Extract the (x, y) coordinate from the center of the cell holding the provided text.  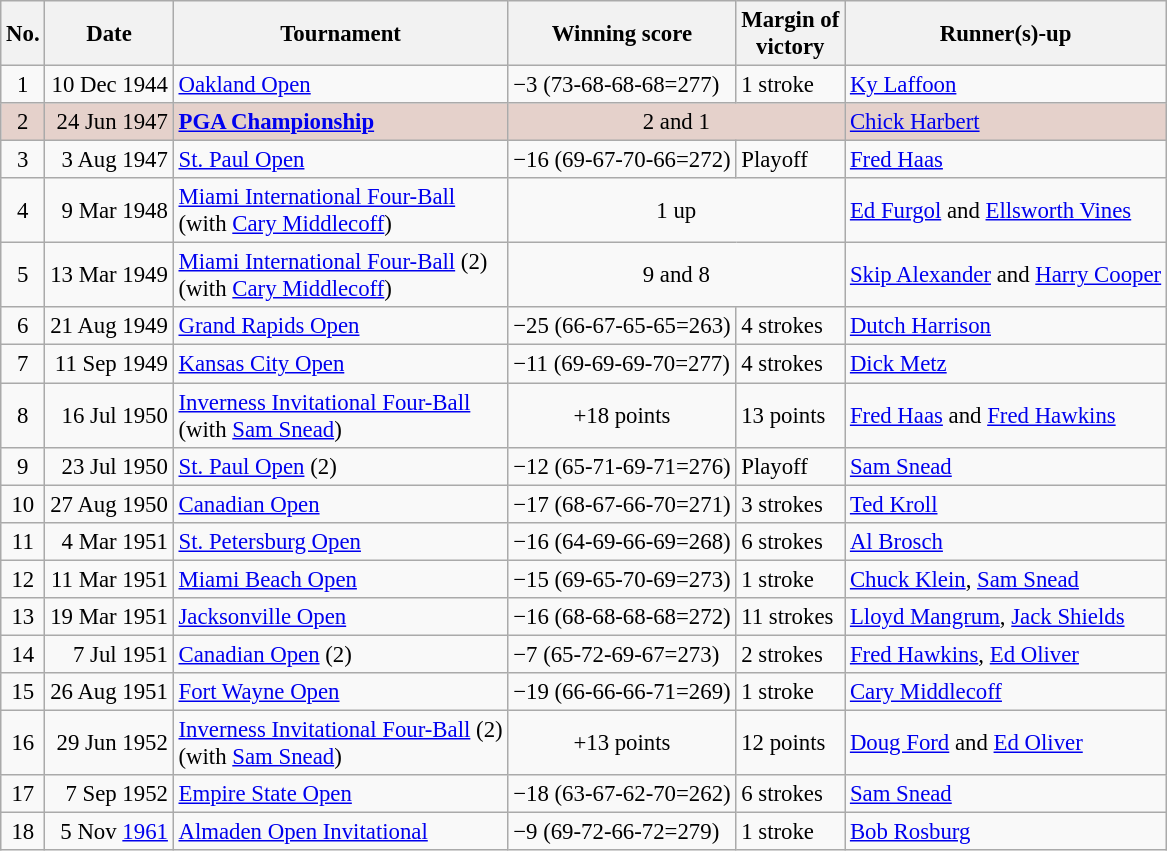
Fred Hawkins, Ed Oliver (1006, 654)
Miami Beach Open (340, 579)
−3 (73-68-68-68=277) (622, 85)
−16 (69-67-70-66=272) (622, 160)
Al Brosch (1006, 541)
Bob Rosburg (1006, 832)
Inverness Invitational Four-Ball (2)(with Sam Snead) (340, 742)
18 (23, 832)
4 (23, 210)
19 Mar 1951 (109, 617)
Canadian Open (340, 504)
Margin ofvictory (790, 34)
PGA Championship (340, 122)
12 points (790, 742)
9 and 8 (676, 276)
Ted Kroll (1006, 504)
Cary Middlecoff (1006, 692)
14 (23, 654)
Date (109, 34)
Inverness Invitational Four-Ball(with Sam Snead) (340, 416)
−17 (68-67-66-70=271) (622, 504)
13 Mar 1949 (109, 276)
Fred Haas (1006, 160)
16 (23, 742)
Miami International Four-Ball(with Cary Middlecoff) (340, 210)
12 (23, 579)
3 (23, 160)
7 (23, 364)
Fort Wayne Open (340, 692)
St. Paul Open (340, 160)
Tournament (340, 34)
Lloyd Mangrum, Jack Shields (1006, 617)
13 points (790, 416)
−9 (69-72-66-72=279) (622, 832)
+13 points (622, 742)
Dutch Harrison (1006, 327)
Runner(s)-up (1006, 34)
Skip Alexander and Harry Cooper (1006, 276)
24 Jun 1947 (109, 122)
17 (23, 794)
6 (23, 327)
11 strokes (790, 617)
−12 (65-71-69-71=276) (622, 466)
No. (23, 34)
−15 (69-65-70-69=273) (622, 579)
5 (23, 276)
Ed Furgol and Ellsworth Vines (1006, 210)
9 Mar 1948 (109, 210)
−16 (68-68-68-68=272) (622, 617)
3 strokes (790, 504)
2 strokes (790, 654)
Empire State Open (340, 794)
Chuck Klein, Sam Snead (1006, 579)
Ky Laffoon (1006, 85)
15 (23, 692)
13 (23, 617)
1 (23, 85)
−11 (69-69-69-70=277) (622, 364)
1 up (676, 210)
Grand Rapids Open (340, 327)
27 Aug 1950 (109, 504)
4 Mar 1951 (109, 541)
−7 (65-72-69-67=273) (622, 654)
Dick Metz (1006, 364)
−19 (66-66-66-71=269) (622, 692)
7 Sep 1952 (109, 794)
2 (23, 122)
23 Jul 1950 (109, 466)
−16 (64-69-66-69=268) (622, 541)
Almaden Open Invitational (340, 832)
Miami International Four-Ball (2)(with Cary Middlecoff) (340, 276)
11 Mar 1951 (109, 579)
3 Aug 1947 (109, 160)
St. Petersburg Open (340, 541)
Kansas City Open (340, 364)
10 Dec 1944 (109, 85)
Doug Ford and Ed Oliver (1006, 742)
29 Jun 1952 (109, 742)
St. Paul Open (2) (340, 466)
5 Nov 1961 (109, 832)
2 and 1 (676, 122)
11 Sep 1949 (109, 364)
Fred Haas and Fred Hawkins (1006, 416)
26 Aug 1951 (109, 692)
8 (23, 416)
−25 (66-67-65-65=263) (622, 327)
10 (23, 504)
11 (23, 541)
+18 points (622, 416)
9 (23, 466)
Canadian Open (2) (340, 654)
7 Jul 1951 (109, 654)
Oakland Open (340, 85)
21 Aug 1949 (109, 327)
Winning score (622, 34)
Jacksonville Open (340, 617)
16 Jul 1950 (109, 416)
Chick Harbert (1006, 122)
−18 (63-67-62-70=262) (622, 794)
